Scan for the cell matching the given text and deliver its (x, y) coordinate at center. 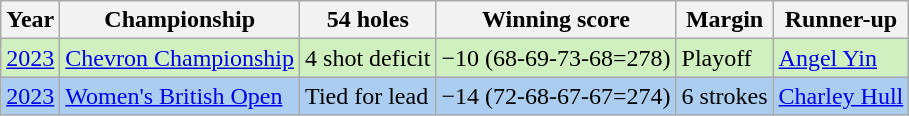
−14 (72-68-67-67=274) (556, 96)
Winning score (556, 20)
Women's British Open (180, 96)
54 holes (368, 20)
Margin (724, 20)
Playoff (724, 58)
Tied for lead (368, 96)
4 shot deficit (368, 58)
Year (30, 20)
Angel Yin (841, 58)
Chevron Championship (180, 58)
−10 (68-69-73-68=278) (556, 58)
Championship (180, 20)
Runner-up (841, 20)
6 strokes (724, 96)
Charley Hull (841, 96)
